Return (X, Y) of the center of cell containing provided text 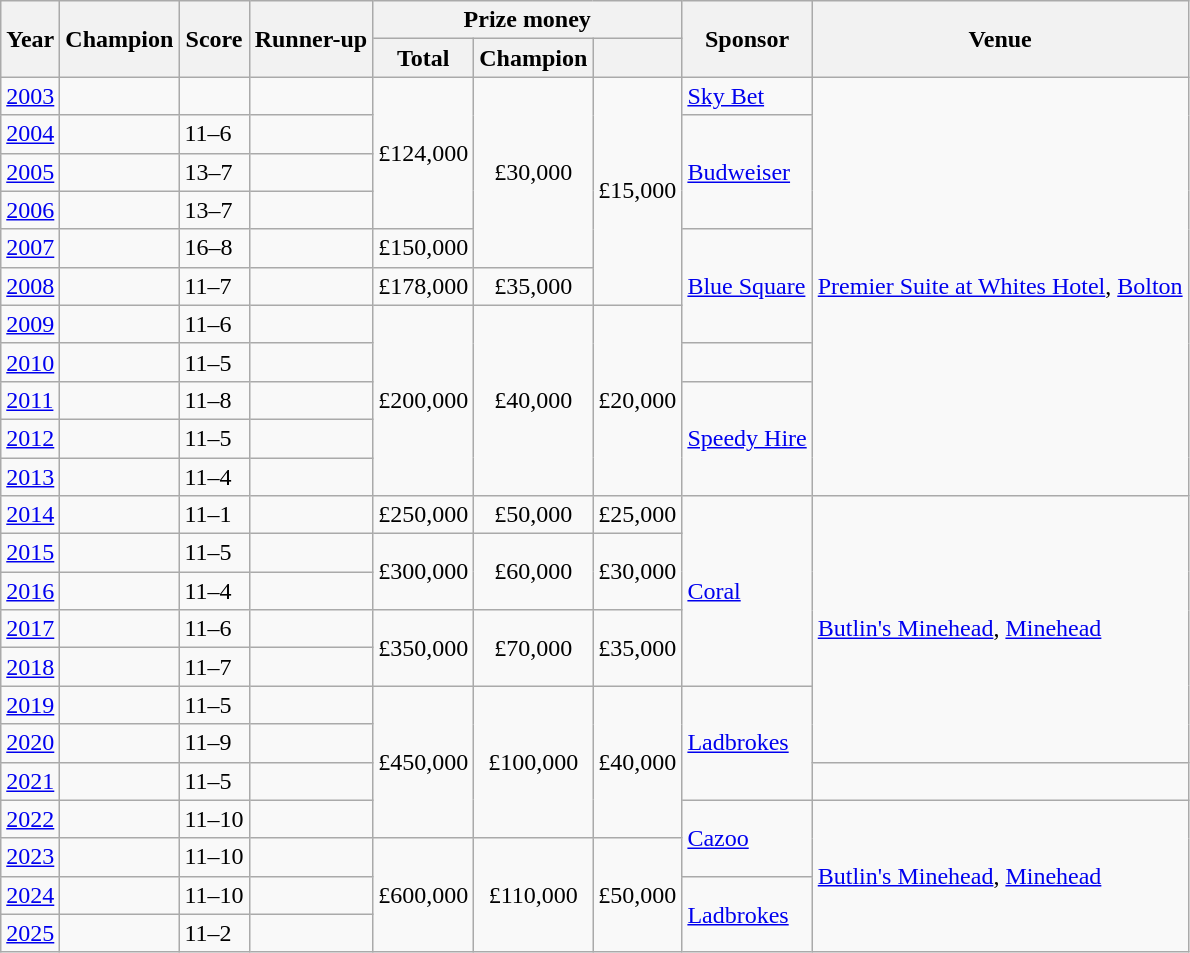
2023 (30, 857)
2025 (30, 933)
11–2 (214, 933)
Year (30, 39)
11–9 (214, 743)
Sky Bet (747, 96)
2022 (30, 819)
Sponsor (747, 39)
2017 (30, 629)
16–8 (214, 248)
2024 (30, 895)
£25,000 (638, 515)
£124,000 (424, 153)
11–8 (214, 400)
Speedy Hire (747, 438)
Coral (747, 591)
2014 (30, 515)
2018 (30, 667)
Cazoo (747, 838)
Blue Square (747, 286)
£110,000 (534, 895)
11–1 (214, 515)
2011 (30, 400)
Runner-up (311, 39)
Budweiser (747, 172)
2010 (30, 362)
£20,000 (638, 400)
£70,000 (534, 648)
£300,000 (424, 572)
Premier Suite at Whites Hotel, Bolton (1000, 286)
£600,000 (424, 895)
2019 (30, 705)
2013 (30, 477)
2012 (30, 438)
2015 (30, 553)
£60,000 (534, 572)
2008 (30, 286)
2016 (30, 591)
Venue (1000, 39)
2021 (30, 781)
£15,000 (638, 191)
2006 (30, 210)
£100,000 (534, 762)
Total (424, 58)
2005 (30, 172)
£200,000 (424, 400)
£150,000 (424, 248)
2003 (30, 96)
£250,000 (424, 515)
2009 (30, 324)
2007 (30, 248)
2004 (30, 134)
£350,000 (424, 648)
£178,000 (424, 286)
£450,000 (424, 762)
Score (214, 39)
2020 (30, 743)
Prize money (528, 20)
